Extract the (X, Y) coordinate from the center of the cell holding the provided text.  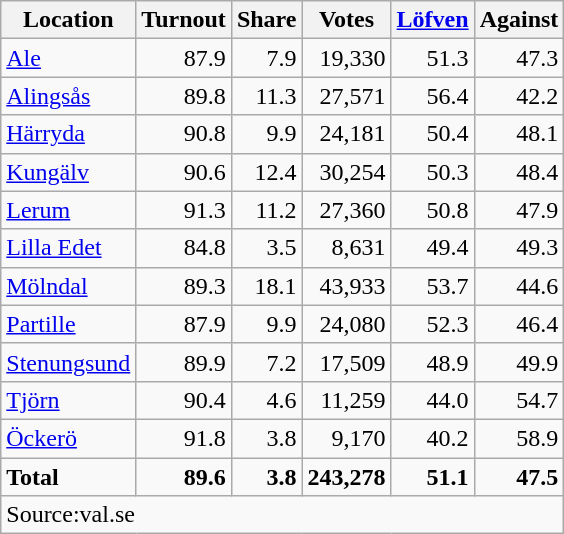
53.7 (432, 286)
Turnout (184, 20)
Tjörn (68, 400)
Alingsås (68, 96)
50.4 (432, 134)
51.1 (432, 477)
Total (68, 477)
89.8 (184, 96)
49.9 (519, 362)
Votes (346, 20)
90.6 (184, 172)
49.4 (432, 248)
42.2 (519, 96)
89.3 (184, 286)
27,571 (346, 96)
90.8 (184, 134)
Öckerö (68, 438)
89.9 (184, 362)
48.1 (519, 134)
Kungälv (68, 172)
3.5 (266, 248)
49.3 (519, 248)
51.3 (432, 58)
47.9 (519, 210)
Ale (68, 58)
40.2 (432, 438)
91.3 (184, 210)
50.8 (432, 210)
17,509 (346, 362)
27,360 (346, 210)
84.8 (184, 248)
9,170 (346, 438)
4.6 (266, 400)
7.2 (266, 362)
11,259 (346, 400)
Stenungsund (68, 362)
46.4 (519, 324)
89.6 (184, 477)
Against (519, 20)
24,080 (346, 324)
44.0 (432, 400)
Mölndal (68, 286)
47.3 (519, 58)
Location (68, 20)
52.3 (432, 324)
243,278 (346, 477)
Lerum (68, 210)
24,181 (346, 134)
Lilla Edet (68, 248)
50.3 (432, 172)
11.2 (266, 210)
47.5 (519, 477)
8,631 (346, 248)
44.6 (519, 286)
Source:val.se (282, 515)
56.4 (432, 96)
11.3 (266, 96)
48.9 (432, 362)
Share (266, 20)
30,254 (346, 172)
43,933 (346, 286)
Löfven (432, 20)
58.9 (519, 438)
91.8 (184, 438)
7.9 (266, 58)
Partille (68, 324)
19,330 (346, 58)
90.4 (184, 400)
Härryda (68, 134)
54.7 (519, 400)
48.4 (519, 172)
12.4 (266, 172)
18.1 (266, 286)
